Detect which cell encompasses the target text, then output its (X, Y) center coordinate. 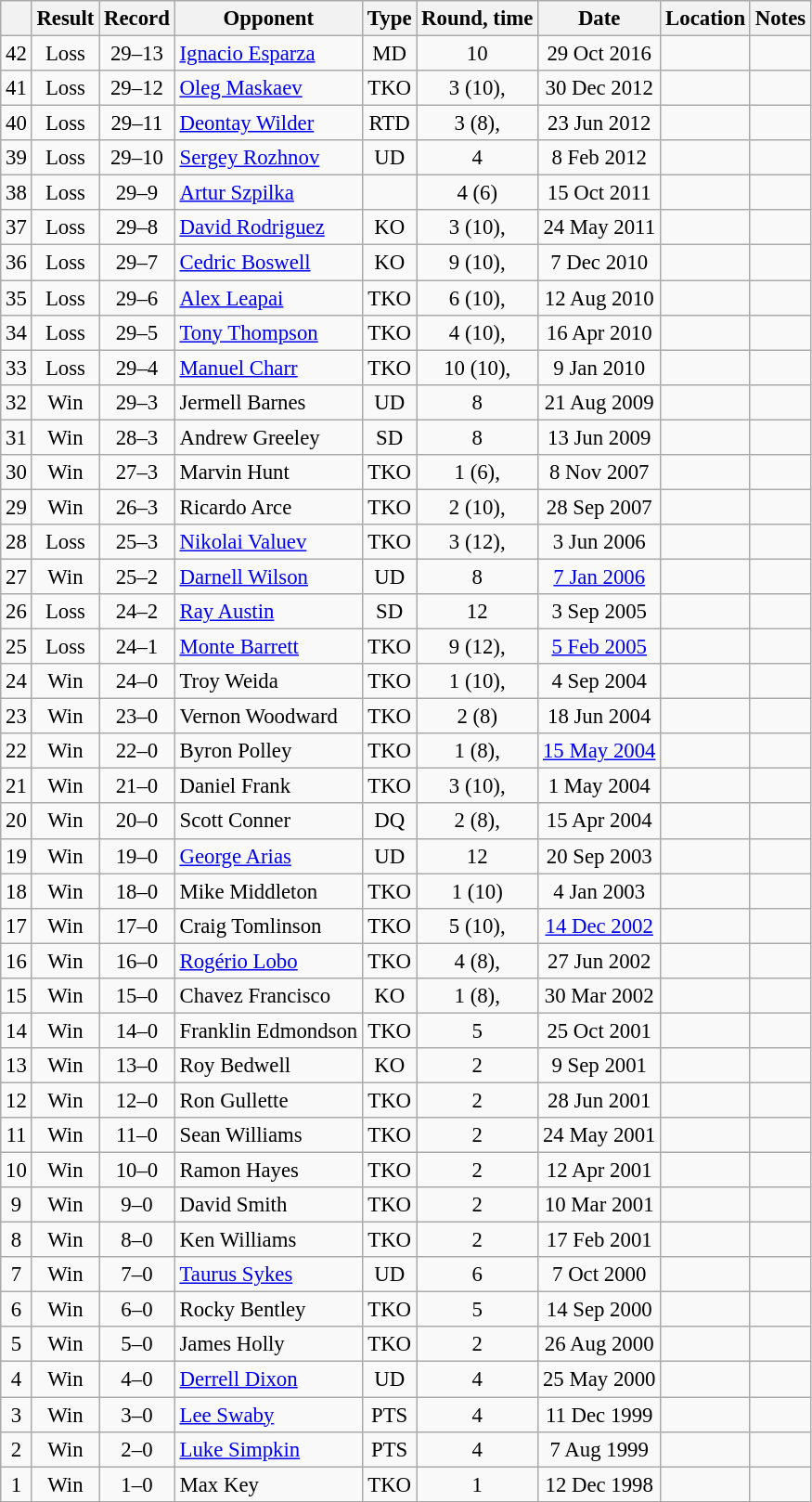
Type (390, 19)
34 (17, 332)
36 (17, 263)
1 (10) (477, 891)
7 Aug 1999 (599, 1449)
Ron Gullette (268, 1100)
3 (17, 1415)
12 Dec 1998 (599, 1484)
7 Oct 2000 (599, 1275)
Mike Middleton (268, 891)
Byron Polley (268, 751)
17 Feb 2001 (599, 1240)
Cedric Boswell (268, 263)
13 (17, 1066)
Troy Weida (268, 681)
James Holly (268, 1345)
27 Jun 2002 (599, 961)
Alex Leapai (268, 298)
29–4 (137, 368)
George Arias (268, 856)
15 Oct 2011 (599, 193)
Round, time (477, 19)
2 (8) (477, 717)
Nikolai Valuev (268, 542)
27–3 (137, 473)
Artur Szpilka (268, 193)
2 (10), (477, 507)
29–9 (137, 193)
4 (8), (477, 961)
Vernon Woodward (268, 717)
4 (6) (477, 193)
28 Sep 2007 (599, 507)
28 Jun 2001 (599, 1100)
Franklin Edmondson (268, 1030)
24 May 2011 (599, 227)
12 Apr 2001 (599, 1171)
9 Sep 2001 (599, 1066)
Notes (780, 19)
Result (65, 19)
15–0 (137, 996)
Ray Austin (268, 612)
14–0 (137, 1030)
3 (12), (477, 542)
11 Dec 1999 (599, 1415)
5 Feb 2005 (599, 647)
42 (17, 54)
3 Jun 2006 (599, 542)
Chavez Francisco (268, 996)
29–3 (137, 402)
Roy Bedwell (268, 1066)
RTD (390, 123)
17 (17, 926)
Ramon Hayes (268, 1171)
Tony Thompson (268, 332)
7 (17, 1275)
29 Oct 2016 (599, 54)
Taurus Sykes (268, 1275)
35 (17, 298)
3 (8), (477, 123)
9 (12), (477, 647)
Monte Barrett (268, 647)
10 Mar 2001 (599, 1205)
2 (8), (477, 822)
27 (17, 576)
31 (17, 437)
29–13 (137, 54)
30 Dec 2012 (599, 88)
David Rodriguez (268, 227)
18 (17, 891)
17–0 (137, 926)
28 (17, 542)
29–11 (137, 123)
24 (17, 681)
5–0 (137, 1345)
20 (17, 822)
2–0 (137, 1449)
29 (17, 507)
38 (17, 193)
11–0 (137, 1135)
15 (17, 996)
Sean Williams (268, 1135)
13 Jun 2009 (599, 437)
32 (17, 402)
29–7 (137, 263)
Record (137, 19)
Location (705, 19)
7–0 (137, 1275)
16 (17, 961)
Ignacio Esparza (268, 54)
1–0 (137, 1484)
11 (17, 1135)
24 May 2001 (599, 1135)
Scott Conner (268, 822)
12 Aug 2010 (599, 298)
25–3 (137, 542)
29–8 (137, 227)
8–0 (137, 1240)
Deontay Wilder (268, 123)
39 (17, 158)
Ken Williams (268, 1240)
4 Sep 2004 (599, 681)
9–0 (137, 1205)
40 (17, 123)
Craig Tomlinson (268, 926)
29–10 (137, 158)
29–12 (137, 88)
Derrell Dixon (268, 1379)
24–1 (137, 647)
19–0 (137, 856)
29–5 (137, 332)
33 (17, 368)
Darnell Wilson (268, 576)
9 Jan 2010 (599, 368)
20 Sep 2003 (599, 856)
Sergey Rozhnov (268, 158)
24–0 (137, 681)
23–0 (137, 717)
6–0 (137, 1310)
Lee Swaby (268, 1415)
4–0 (137, 1379)
21–0 (137, 786)
21 (17, 786)
16 Apr 2010 (599, 332)
12–0 (137, 1100)
15 Apr 2004 (599, 822)
26–3 (137, 507)
25–2 (137, 576)
25 May 2000 (599, 1379)
24–2 (137, 612)
25 (17, 647)
5 (10), (477, 926)
Date (599, 19)
3 Sep 2005 (599, 612)
Oleg Maskaev (268, 88)
4 (10), (477, 332)
25 Oct 2001 (599, 1030)
1 May 2004 (599, 786)
23 Jun 2012 (599, 123)
30 Mar 2002 (599, 996)
15 May 2004 (599, 751)
Manuel Charr (268, 368)
1 (6), (477, 473)
26 Aug 2000 (599, 1345)
19 (17, 856)
18 Jun 2004 (599, 717)
David Smith (268, 1205)
Rogério Lobo (268, 961)
14 Sep 2000 (599, 1310)
7 Jan 2006 (599, 576)
3–0 (137, 1415)
Daniel Frank (268, 786)
26 (17, 612)
18–0 (137, 891)
7 Dec 2010 (599, 263)
Opponent (268, 19)
10 (10), (477, 368)
1 (10), (477, 681)
Luke Simpkin (268, 1449)
23 (17, 717)
20–0 (137, 822)
Marvin Hunt (268, 473)
9 (10), (477, 263)
13–0 (137, 1066)
4 Jan 2003 (599, 891)
Ricardo Arce (268, 507)
14 (17, 1030)
16–0 (137, 961)
30 (17, 473)
8 Feb 2012 (599, 158)
6 (10), (477, 298)
Max Key (268, 1484)
22 (17, 751)
Jermell Barnes (268, 402)
29–6 (137, 298)
10–0 (137, 1171)
14 Dec 2002 (599, 926)
22–0 (137, 751)
Rocky Bentley (268, 1310)
MD (390, 54)
28–3 (137, 437)
8 Nov 2007 (599, 473)
9 (17, 1205)
Andrew Greeley (268, 437)
37 (17, 227)
41 (17, 88)
DQ (390, 822)
21 Aug 2009 (599, 402)
